Output the [x, y] coordinate of the center of the cell containing the given text.  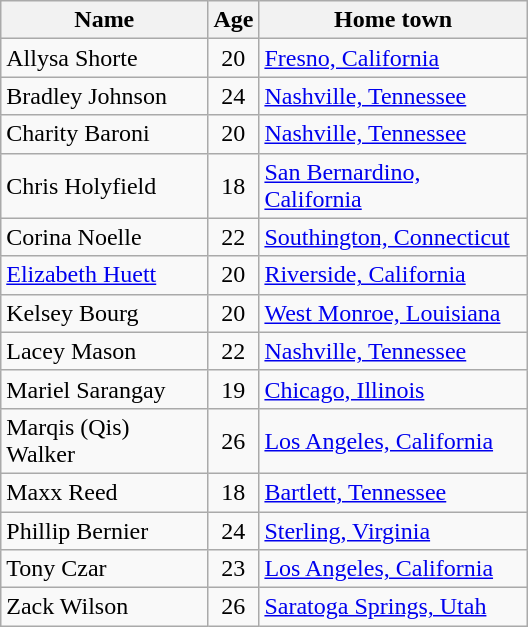
23 [234, 569]
Chris Holyfield [104, 186]
Bradley Johnson [104, 96]
Saratoga Springs, Utah [393, 607]
West Monroe, Louisiana [393, 313]
Allysa Shorte [104, 58]
Marqis (Qis) Walker [104, 440]
Riverside, California [393, 275]
Sterling, Virginia [393, 531]
Bartlett, Tennessee [393, 492]
Charity Baroni [104, 134]
Kelsey Bourg [104, 313]
San Bernardino, California [393, 186]
Lacey Mason [104, 351]
Corina Noelle [104, 237]
Phillip Bernier [104, 531]
Maxx Reed [104, 492]
Chicago, Illinois [393, 389]
Age [234, 20]
Zack Wilson [104, 607]
Tony Czar [104, 569]
Fresno, California [393, 58]
Elizabeth Huett [104, 275]
Southington, Connecticut [393, 237]
19 [234, 389]
Mariel Sarangay [104, 389]
Home town [393, 20]
Name [104, 20]
